Identify which cell holds the provided text, then report its [X, Y] central coordinate. 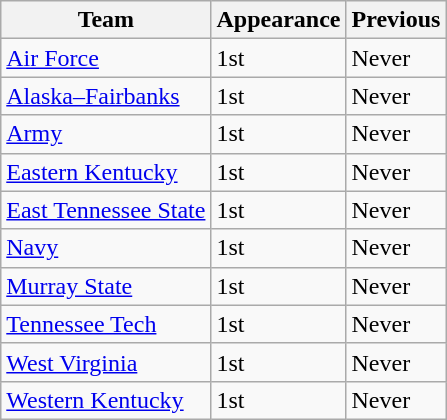
Appearance [278, 20]
Tennessee Tech [106, 324]
Navy [106, 248]
Army [106, 134]
Murray State [106, 286]
East Tennessee State [106, 210]
Western Kentucky [106, 400]
Team [106, 20]
Air Force [106, 58]
Alaska–Fairbanks [106, 96]
West Virginia [106, 362]
Previous [396, 20]
Eastern Kentucky [106, 172]
